Determine the [X, Y] coordinate at the center of the cell enclosing the given text.  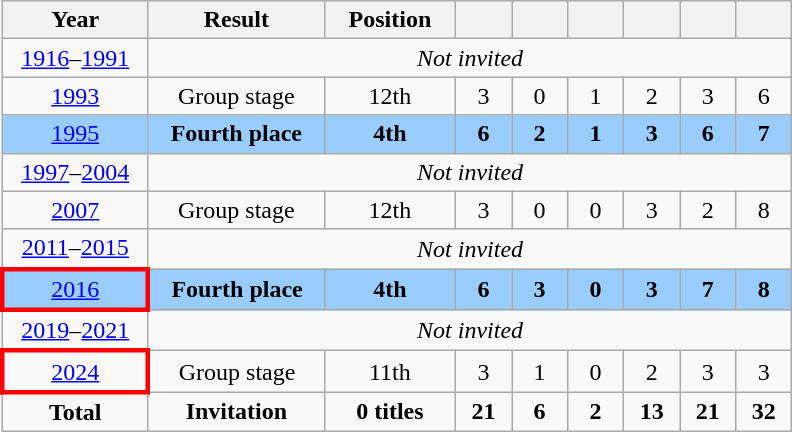
13 [652, 412]
11th [390, 372]
2007 [75, 210]
2016 [75, 290]
1916–1991 [75, 58]
2011–2015 [75, 249]
0 titles [390, 412]
Total [75, 412]
Result [236, 20]
2019–2021 [75, 330]
Position [390, 20]
2024 [75, 372]
32 [764, 412]
1997–2004 [75, 172]
1995 [75, 134]
Year [75, 20]
1993 [75, 96]
Invitation [236, 412]
